Detect which cell encompasses the target text, then output its (x, y) center coordinate. 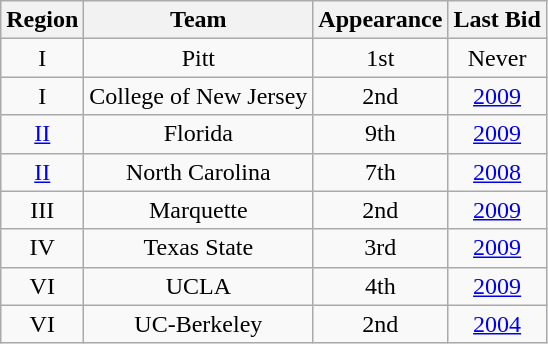
UCLA (198, 286)
North Carolina (198, 172)
Marquette (198, 210)
UC-Berkeley (198, 324)
Florida (198, 134)
2004 (497, 324)
III (42, 210)
4th (380, 286)
College of New Jersey (198, 96)
1st (380, 58)
3rd (380, 248)
Pitt (198, 58)
Appearance (380, 20)
Region (42, 20)
Never (497, 58)
Texas State (198, 248)
7th (380, 172)
Team (198, 20)
9th (380, 134)
2008 (497, 172)
IV (42, 248)
Last Bid (497, 20)
